Scan for the cell matching the given text and deliver its [x, y] coordinate at center. 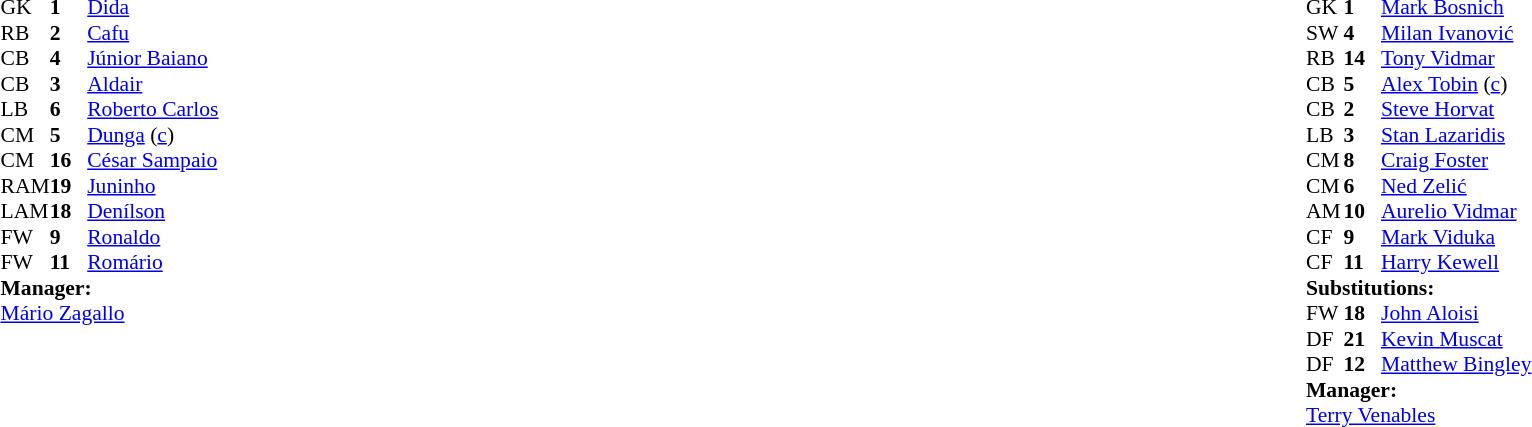
Aldair [152, 84]
Mark Viduka [1456, 237]
Dunga (c) [152, 135]
César Sampaio [152, 161]
8 [1362, 161]
Ned Zelić [1456, 186]
AM [1325, 211]
Substitutions: [1418, 288]
Stan Lazaridis [1456, 135]
Cafu [152, 33]
16 [69, 161]
Craig Foster [1456, 161]
SW [1325, 33]
Alex Tobin (c) [1456, 84]
Milan Ivanović [1456, 33]
Steve Horvat [1456, 109]
Denílson [152, 211]
Harry Kewell [1456, 263]
Kevin Muscat [1456, 339]
RAM [24, 186]
10 [1362, 211]
LAM [24, 211]
Roberto Carlos [152, 109]
21 [1362, 339]
Tony Vidmar [1456, 59]
Mário Zagallo [109, 313]
Ronaldo [152, 237]
Romário [152, 263]
Juninho [152, 186]
Matthew Bingley [1456, 365]
John Aloisi [1456, 313]
Aurelio Vidmar [1456, 211]
19 [69, 186]
Júnior Baiano [152, 59]
14 [1362, 59]
12 [1362, 365]
